From the cell containing the given text, extract its center point as (x, y) coordinate. 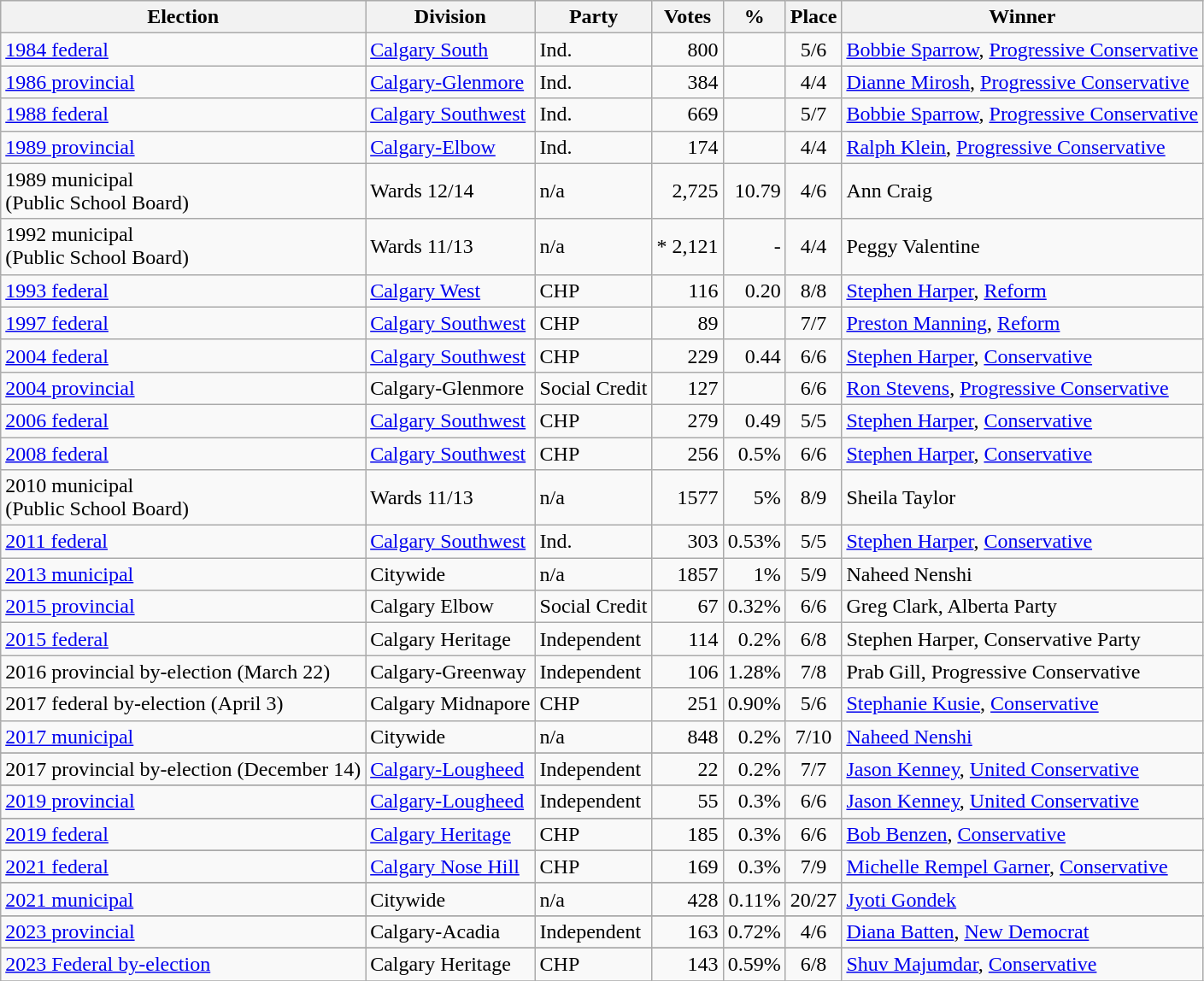
1.28% (754, 672)
2019 provincial (183, 802)
1993 federal (183, 291)
Ron Stevens, Progressive Conservative (1022, 388)
0.11% (754, 899)
7/10 (813, 737)
2019 federal (183, 834)
Bob Benzen, Conservative (1022, 834)
Wards 12/14 (450, 191)
2021 federal (183, 866)
89 (687, 323)
256 (687, 454)
114 (687, 639)
669 (687, 115)
106 (687, 672)
Prab Gill, Progressive Conservative (1022, 672)
0.44 (754, 355)
2010 municipal(Public School Board) (183, 497)
Calgary-Greenway (450, 672)
2023 provincial (183, 931)
Calgary Elbow (450, 607)
Calgary Nose Hill (450, 866)
2004 federal (183, 355)
174 (687, 147)
Preston Manning, Reform (1022, 323)
2017 municipal (183, 737)
Sheila Taylor (1022, 497)
2006 federal (183, 420)
1989 provincial (183, 147)
Diana Batten, New Democrat (1022, 931)
5/7 (813, 115)
143 (687, 964)
Calgary-Acadia (450, 931)
* 2,121 (687, 246)
Jyoti Gondek (1022, 899)
7/9 (813, 866)
Greg Clark, Alberta Party (1022, 607)
Calgary South (450, 50)
116 (687, 291)
0.72% (754, 931)
303 (687, 542)
229 (687, 355)
1997 federal (183, 323)
Ann Craig (1022, 191)
2008 federal (183, 454)
Calgary West (450, 291)
Shuv Majumdar, Conservative (1022, 964)
279 (687, 420)
1857 (687, 574)
8/9 (813, 497)
Division (450, 17)
185 (687, 834)
5/9 (813, 574)
Stephen Harper, Conservative Party (1022, 639)
22 (687, 769)
1988 federal (183, 115)
Ralph Klein, Progressive Conservative (1022, 147)
169 (687, 866)
2,725 (687, 191)
1577 (687, 497)
0.49 (754, 420)
1984 federal (183, 50)
2015 provincial (183, 607)
Stephen Harper, Reform (1022, 291)
Dianne Mirosh, Progressive Conservative (1022, 82)
8/8 (813, 291)
428 (687, 899)
163 (687, 931)
2023 Federal by-election (183, 964)
0.90% (754, 704)
55 (687, 802)
0.53% (754, 542)
Party (593, 17)
2021 municipal (183, 899)
800 (687, 50)
2015 federal (183, 639)
Election (183, 17)
Place (813, 17)
1989 municipal(Public School Board) (183, 191)
2013 municipal (183, 574)
0.59% (754, 964)
5% (754, 497)
2017 federal by-election (April 3) (183, 704)
848 (687, 737)
0.20 (754, 291)
2016 provincial by-election (March 22) (183, 672)
10.79 (754, 191)
2017 provincial by-election (December 14) (183, 769)
Votes (687, 17)
0.5% (754, 454)
1986 provincial (183, 82)
Stephanie Kusie, Conservative (1022, 704)
Michelle Rempel Garner, Conservative (1022, 866)
384 (687, 82)
127 (687, 388)
Peggy Valentine (1022, 246)
1% (754, 574)
2004 provincial (183, 388)
251 (687, 704)
20/27 (813, 899)
Calgary-Elbow (450, 147)
1992 municipal(Public School Board) (183, 246)
% (754, 17)
Calgary Midnapore (450, 704)
2011 federal (183, 542)
7/8 (813, 672)
- (754, 246)
67 (687, 607)
Winner (1022, 17)
0.32% (754, 607)
